Scan for the cell matching the given text and deliver its [x, y] coordinate at center. 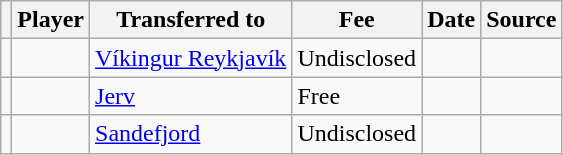
Free [357, 96]
Víkingur Reykjavík [191, 58]
Fee [357, 20]
Sandefjord [191, 134]
Date [452, 20]
Jerv [191, 96]
Source [522, 20]
Player [51, 20]
Transferred to [191, 20]
